Extract the (X, Y) coordinate from the center of the cell holding the provided text.  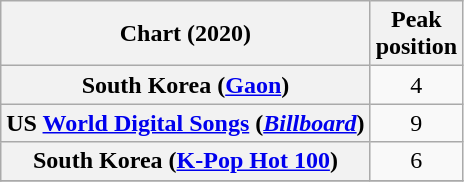
Peakposition (416, 34)
6 (416, 161)
South Korea (Gaon) (186, 85)
4 (416, 85)
South Korea (K-Pop Hot 100) (186, 161)
9 (416, 123)
US World Digital Songs (Billboard) (186, 123)
Chart (2020) (186, 34)
